For the text-containing cell, return its midpoint in (X, Y) coordinate format. 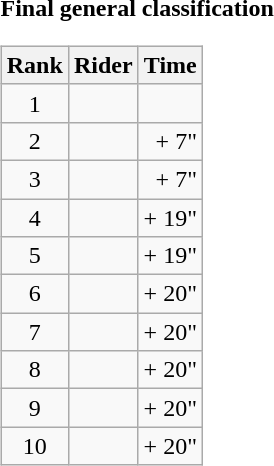
1 (34, 103)
Time (170, 65)
2 (34, 141)
9 (34, 408)
10 (34, 446)
4 (34, 217)
Rank (34, 65)
3 (34, 179)
6 (34, 294)
Rider (103, 65)
8 (34, 370)
7 (34, 332)
5 (34, 256)
